Output the (X, Y) coordinate of the center of the cell containing the given text.  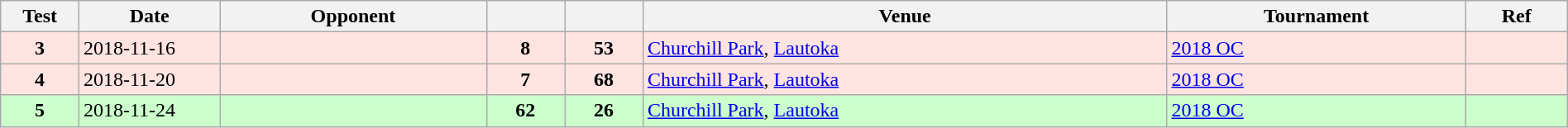
Venue (905, 17)
26 (604, 111)
4 (40, 79)
Tournament (1317, 17)
Date (149, 17)
2018-11-16 (149, 48)
Ref (1517, 17)
2018-11-20 (149, 79)
Test (40, 17)
8 (526, 48)
53 (604, 48)
68 (604, 79)
62 (526, 111)
5 (40, 111)
3 (40, 48)
7 (526, 79)
2018-11-24 (149, 111)
Opponent (353, 17)
